Extract the (x, y) coordinate from the center of the cell holding the provided text.  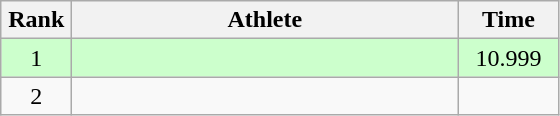
Athlete (265, 20)
1 (36, 58)
Time (508, 20)
Rank (36, 20)
2 (36, 96)
10.999 (508, 58)
